Pinpoint the cell where the given text exists, returning its (x, y) midpoint coordinate. 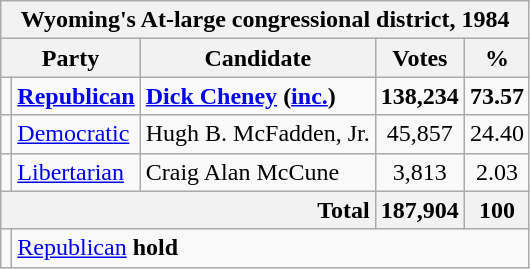
Total (188, 210)
3,813 (420, 172)
Craig Alan McCune (258, 172)
Candidate (258, 58)
Party (71, 58)
Republican hold (271, 248)
% (496, 58)
Republican (76, 96)
Libertarian (76, 172)
24.40 (496, 134)
2.03 (496, 172)
45,857 (420, 134)
187,904 (420, 210)
Wyoming's At-large congressional district, 1984 (266, 20)
138,234 (420, 96)
73.57 (496, 96)
100 (496, 210)
Democratic (76, 134)
Dick Cheney (inc.) (258, 96)
Votes (420, 58)
Hugh B. McFadden, Jr. (258, 134)
